Detect which cell encompasses the target text, then output its (x, y) center coordinate. 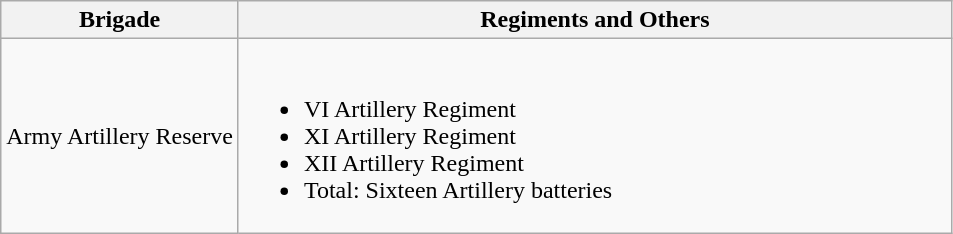
Brigade (120, 20)
VI Artillery RegimentXI Artillery RegimentXII Artillery RegimentTotal: Sixteen Artillery batteries (594, 136)
Army Artillery Reserve (120, 136)
Regiments and Others (594, 20)
